Output the (x, y) coordinate of the center of the cell containing the given text.  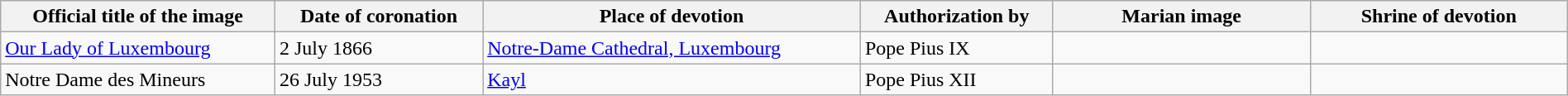
Authorization by (956, 17)
26 July 1953 (379, 79)
Notre Dame des Mineurs (138, 79)
Kayl (672, 79)
Pope Pius XII (956, 79)
Marian image (1181, 17)
Shrine of devotion (1439, 17)
Notre-Dame Cathedral, Luxembourg (672, 48)
Date of coronation (379, 17)
Place of devotion (672, 17)
2 July 1866 (379, 48)
Official title of the image (138, 17)
Pope Pius IX (956, 48)
Our Lady of Luxembourg (138, 48)
